Search for the cell housing the specified text and yield its [x, y] center coordinate. 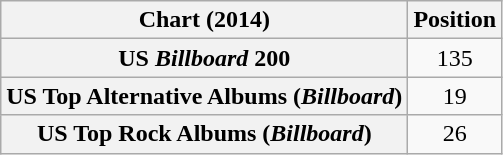
Chart (2014) [204, 20]
26 [455, 134]
135 [455, 58]
19 [455, 96]
US Top Alternative Albums (Billboard) [204, 96]
US Top Rock Albums (Billboard) [204, 134]
Position [455, 20]
US Billboard 200 [204, 58]
